Pinpoint the cell where the given text exists, returning its [X, Y] midpoint coordinate. 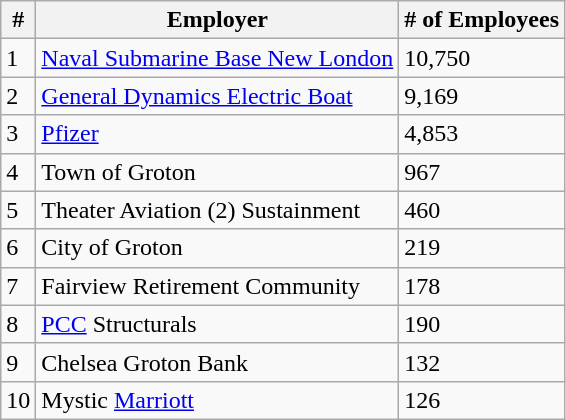
178 [482, 286]
219 [482, 248]
6 [18, 248]
3 [18, 134]
1 [18, 58]
Mystic Marriott [218, 400]
4 [18, 172]
132 [482, 362]
Theater Aviation (2) Sustainment [218, 210]
9,169 [482, 96]
126 [482, 400]
# of Employees [482, 20]
967 [482, 172]
Chelsea Groton Bank [218, 362]
Pfizer [218, 134]
Town of Groton [218, 172]
Employer [218, 20]
5 [18, 210]
Naval Submarine Base New London [218, 58]
460 [482, 210]
10,750 [482, 58]
9 [18, 362]
# [18, 20]
PCC Structurals [218, 324]
10 [18, 400]
190 [482, 324]
Fairview Retirement Community [218, 286]
4,853 [482, 134]
7 [18, 286]
8 [18, 324]
City of Groton [218, 248]
2 [18, 96]
General Dynamics Electric Boat [218, 96]
